Provide the (x, y) coordinate of the cell's center where the given text is located.  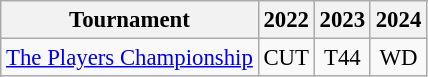
2024 (398, 20)
The Players Championship (130, 58)
T44 (342, 58)
CUT (286, 58)
2023 (342, 20)
WD (398, 58)
Tournament (130, 20)
2022 (286, 20)
